For the text-containing cell, return its midpoint in (x, y) coordinate format. 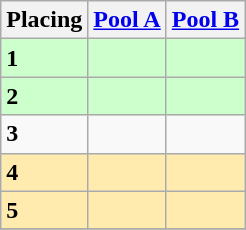
Placing (44, 20)
3 (44, 134)
Pool B (205, 20)
2 (44, 96)
1 (44, 58)
Pool A (127, 20)
5 (44, 210)
4 (44, 172)
